Search for the cell housing the specified text and yield its [X, Y] center coordinate. 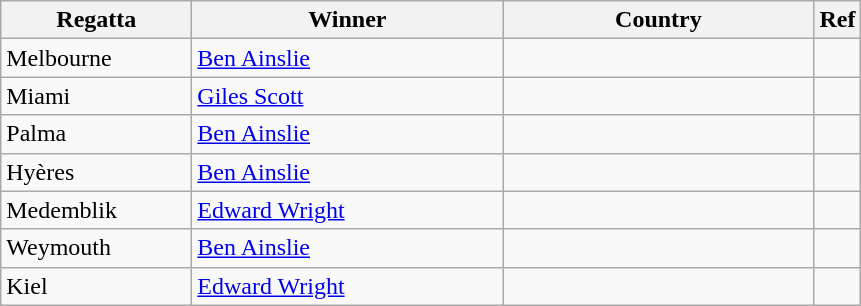
Ref [838, 20]
Miami [96, 96]
Medemblik [96, 210]
Weymouth [96, 248]
Kiel [96, 286]
Palma [96, 134]
Giles Scott [348, 96]
Melbourne [96, 58]
Winner [348, 20]
Hyères [96, 172]
Regatta [96, 20]
Country [658, 20]
